Output the (X, Y) coordinate of the center of the cell containing the given text.  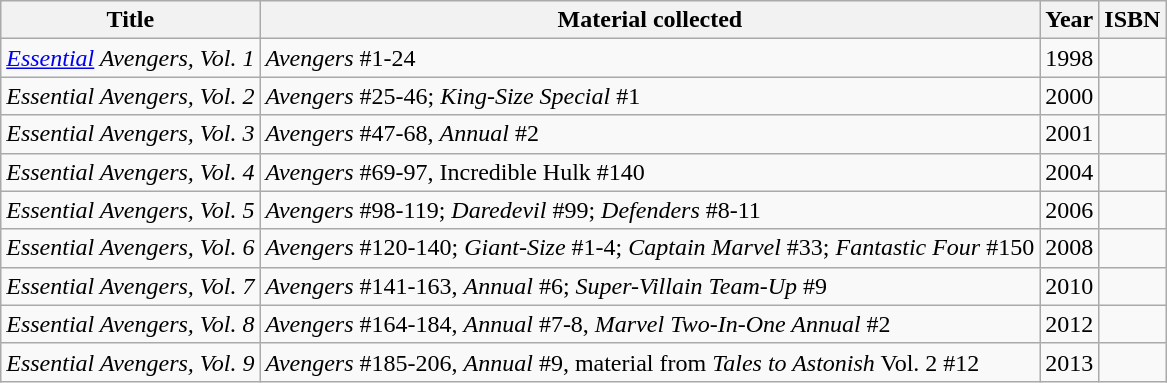
Essential Avengers, Vol. 5 (130, 210)
2001 (1070, 134)
Avengers #141-163, Annual #6; Super-Villain Team-Up #9 (650, 286)
Avengers #120-140; Giant-Size #1-4; Captain Marvel #33; Fantastic Four #150 (650, 248)
2008 (1070, 248)
Essential Avengers, Vol. 2 (130, 96)
Essential Avengers, Vol. 9 (130, 362)
Year (1070, 20)
2000 (1070, 96)
Material collected (650, 20)
2010 (1070, 286)
Avengers #185-206, Annual #9, material from Tales to Astonish Vol. 2 #12 (650, 362)
Essential Avengers, Vol. 3 (130, 134)
2006 (1070, 210)
Avengers #164-184, Annual #7-8, Marvel Two-In-One Annual #2 (650, 324)
2012 (1070, 324)
Essential Avengers, Vol. 8 (130, 324)
1998 (1070, 58)
ISBN (1132, 20)
Avengers #47-68, Annual #2 (650, 134)
Essential Avengers, Vol. 7 (130, 286)
Essential Avengers, Vol. 6 (130, 248)
Avengers #1-24 (650, 58)
2004 (1070, 172)
Avengers #25-46; King-Size Special #1 (650, 96)
Avengers #98-119; Daredevil #99; Defenders #8-11 (650, 210)
Title (130, 20)
2013 (1070, 362)
Avengers #69-97, Incredible Hulk #140 (650, 172)
Essential Avengers, Vol. 4 (130, 172)
Essential Avengers, Vol. 1 (130, 58)
